Locate the cell with the specified text and output its [X, Y] center coordinate. 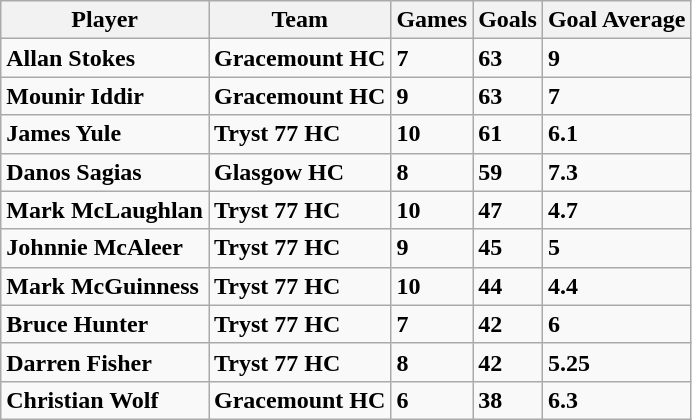
47 [508, 210]
Mounir Iddir [105, 96]
James Yule [105, 134]
Mark McGuinness [105, 286]
Goals [508, 20]
7.3 [616, 172]
Goal Average [616, 20]
44 [508, 286]
Player [105, 20]
Darren Fisher [105, 362]
4.4 [616, 286]
Christian Wolf [105, 400]
Bruce Hunter [105, 324]
Glasgow HC [299, 172]
Johnnie McAleer [105, 248]
Allan Stokes [105, 58]
61 [508, 134]
5 [616, 248]
Danos Sagias [105, 172]
38 [508, 400]
Mark McLaughlan [105, 210]
5.25 [616, 362]
Games [432, 20]
59 [508, 172]
6.3 [616, 400]
4.7 [616, 210]
Team [299, 20]
45 [508, 248]
6.1 [616, 134]
